Identify which cell holds the provided text, then report its (x, y) central coordinate. 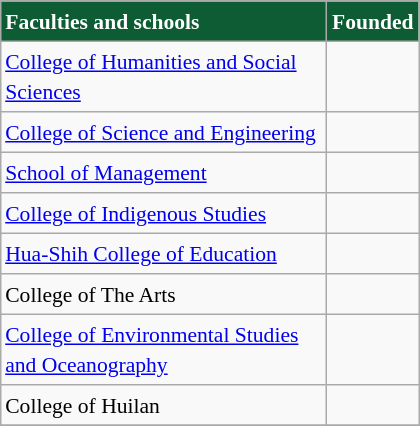
College of Indigenous Studies (164, 213)
College of The Arts (164, 294)
College of Huilan (164, 405)
School of Management (164, 173)
Faculties and schools (164, 21)
Hua-Shih College of Education (164, 253)
Founded (373, 21)
College of Science and Engineering (164, 132)
College of Environmental Studies and Oceanography (164, 350)
College of Humanities and Social Sciences (164, 78)
